Return [x, y] of the center of cell containing provided text 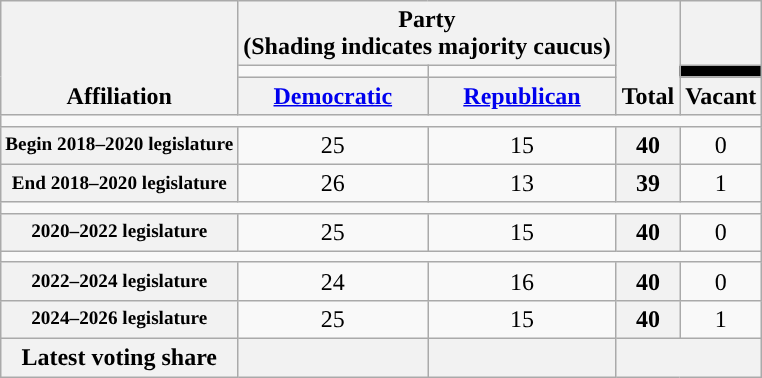
Republican [522, 96]
2022–2024 legislature [120, 281]
Affiliation [120, 58]
2020–2022 legislature [120, 232]
Democratic [333, 96]
16 [522, 281]
24 [333, 281]
Party (Shading indicates majority caucus) [427, 34]
Vacant [721, 96]
26 [333, 183]
Begin 2018–2020 legislature [120, 145]
Total [648, 58]
End 2018–2020 legislature [120, 183]
13 [522, 183]
Latest voting share [120, 357]
39 [648, 183]
2024–2026 legislature [120, 319]
